Search for the cell housing the specified text and yield its (X, Y) center coordinate. 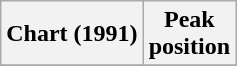
Peakposition (189, 34)
Chart (1991) (72, 34)
